Find where the given text appears and provide that cell's center as (x, y) coordinate. 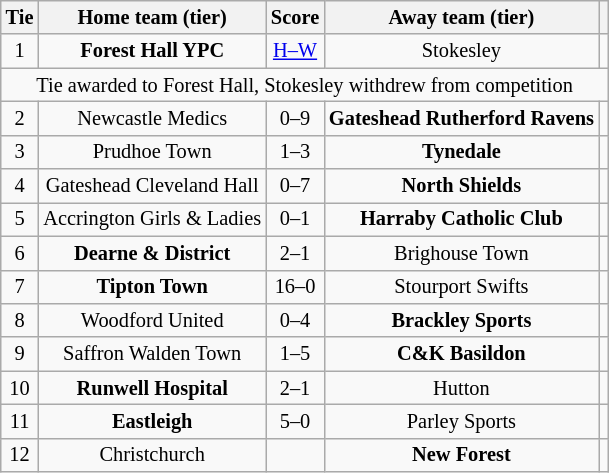
North Shields (462, 186)
Harraby Catholic Club (462, 219)
Dearne & District (152, 253)
Christchurch (152, 455)
10 (20, 388)
New Forest (462, 455)
6 (20, 253)
Saffron Walden Town (152, 354)
Tie (20, 17)
1–5 (295, 354)
Away team (tier) (462, 17)
Hutton (462, 388)
2 (20, 118)
Tipton Town (152, 287)
11 (20, 421)
0–9 (295, 118)
Runwell Hospital (152, 388)
0–4 (295, 320)
Gateshead Cleveland Hall (152, 186)
C&K Basildon (462, 354)
0–7 (295, 186)
5 (20, 219)
Score (295, 17)
Stourport Swifts (462, 287)
Eastleigh (152, 421)
7 (20, 287)
Prudhoe Town (152, 152)
1–3 (295, 152)
5–0 (295, 421)
9 (20, 354)
Brackley Sports (462, 320)
Woodford United (152, 320)
Parley Sports (462, 421)
H–W (295, 51)
Tynedale (462, 152)
Forest Hall YPC (152, 51)
0–1 (295, 219)
16–0 (295, 287)
Gateshead Rutherford Ravens (462, 118)
1 (20, 51)
4 (20, 186)
Newcastle Medics (152, 118)
Accrington Girls & Ladies (152, 219)
Home team (tier) (152, 17)
Stokesley (462, 51)
Tie awarded to Forest Hall, Stokesley withdrew from competition (305, 85)
3 (20, 152)
12 (20, 455)
Brighouse Town (462, 253)
8 (20, 320)
